Output the [X, Y] coordinate of the center of the cell containing the given text.  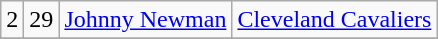
29 [42, 20]
Cleveland Cavaliers [334, 20]
Johnny Newman [146, 20]
2 [12, 20]
